Provide the [X, Y] coordinate of the cell's center where the given text is located.  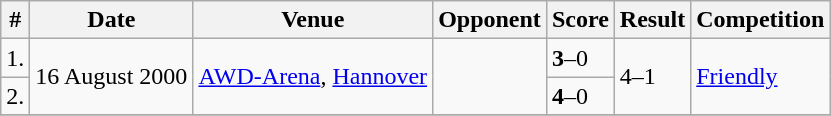
4–1 [652, 77]
2. [16, 96]
# [16, 20]
3–0 [580, 58]
Venue [313, 20]
AWD-Arena, Hannover [313, 77]
1. [16, 58]
Result [652, 20]
Score [580, 20]
Opponent [490, 20]
Competition [760, 20]
4–0 [580, 96]
16 August 2000 [112, 77]
Date [112, 20]
Friendly [760, 77]
